For the text-containing cell, return its midpoint in (x, y) coordinate format. 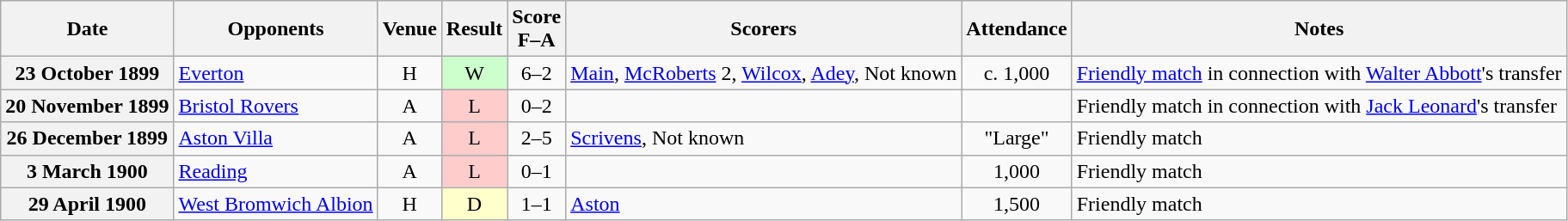
0–1 (537, 171)
Date (88, 29)
W (474, 73)
2–5 (537, 138)
20 November 1899 (88, 106)
0–2 (537, 106)
c. 1,000 (1017, 73)
29 April 1900 (88, 204)
Reading (275, 171)
1,000 (1017, 171)
Everton (275, 73)
Main, McRoberts 2, Wilcox, Adey, Not known (764, 73)
Aston Villa (275, 138)
26 December 1899 (88, 138)
Venue (409, 29)
1,500 (1017, 204)
Friendly match in connection with Jack Leonard's transfer (1319, 106)
ScoreF–A (537, 29)
Opponents (275, 29)
Attendance (1017, 29)
Bristol Rovers (275, 106)
West Bromwich Albion (275, 204)
3 March 1900 (88, 171)
D (474, 204)
Notes (1319, 29)
1–1 (537, 204)
"Large" (1017, 138)
Friendly match in connection with Walter Abbott's transfer (1319, 73)
6–2 (537, 73)
Scorers (764, 29)
23 October 1899 (88, 73)
Aston (764, 204)
Result (474, 29)
Scrivens, Not known (764, 138)
